Search for the cell housing the specified text and yield its (X, Y) center coordinate. 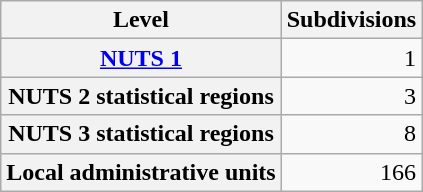
NUTS 1 (141, 58)
NUTS 2 statistical regions (141, 96)
1 (351, 58)
NUTS 3 statistical regions (141, 134)
166 (351, 172)
Subdivisions (351, 20)
Local administrative units (141, 172)
Level (141, 20)
8 (351, 134)
3 (351, 96)
